Return the [x, y] coordinate for the center point of the cell that contains the specified text.  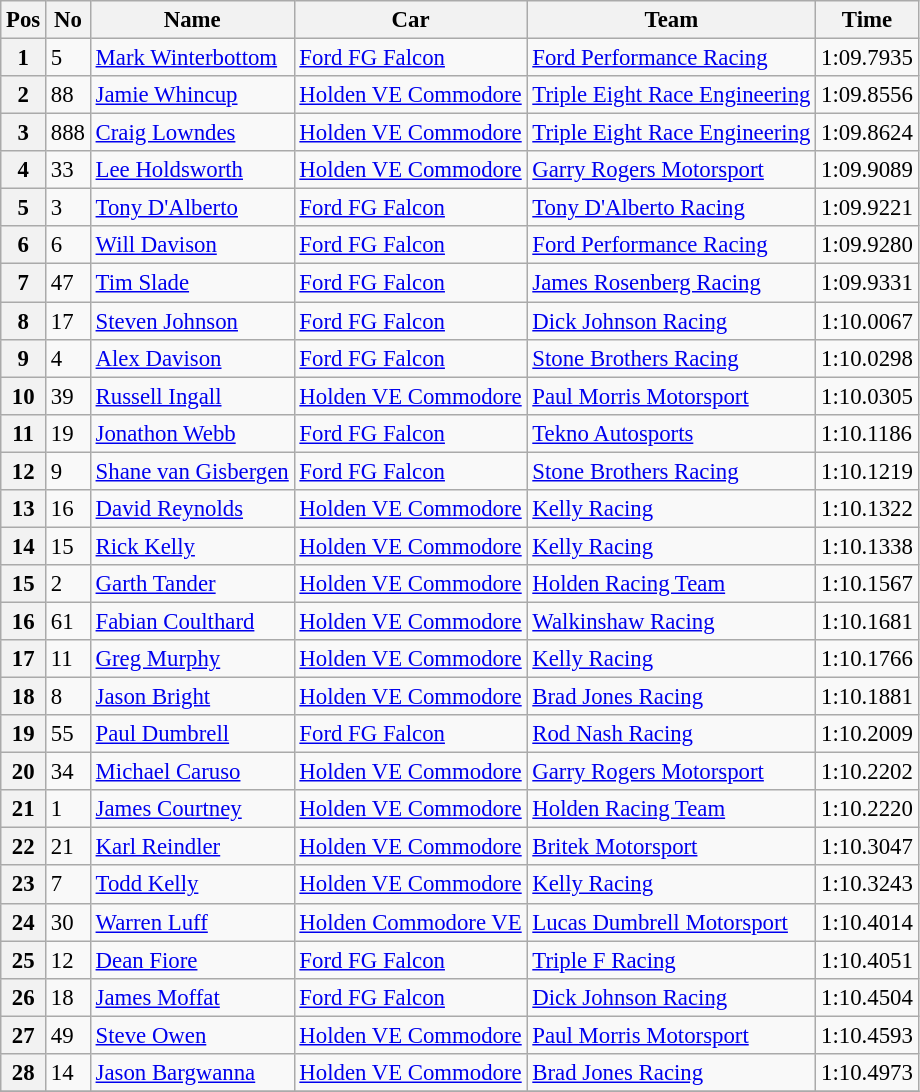
Tony D'Alberto [192, 208]
Team [672, 20]
Will Davison [192, 245]
James Courtney [192, 809]
888 [68, 133]
Jonathon Webb [192, 433]
30 [68, 922]
39 [68, 396]
1:09.8556 [867, 95]
No [68, 20]
James Rosenberg Racing [672, 283]
Jason Bright [192, 697]
10 [24, 396]
1:10.4973 [867, 1073]
Jamie Whincup [192, 95]
1:10.1766 [867, 659]
1:10.2202 [867, 772]
Tekno Autosports [672, 433]
1:10.1322 [867, 509]
1:10.4051 [867, 960]
24 [24, 922]
26 [24, 997]
47 [68, 283]
1:09.8624 [867, 133]
1:10.2220 [867, 809]
1:10.1567 [867, 584]
1:10.4014 [867, 922]
Rick Kelly [192, 546]
1:10.4504 [867, 997]
Alex Davison [192, 358]
27 [24, 1035]
1:10.4593 [867, 1035]
1:10.0298 [867, 358]
Tim Slade [192, 283]
1:10.0305 [867, 396]
Mark Winterbottom [192, 58]
Time [867, 20]
Rod Nash Racing [672, 734]
55 [68, 734]
1:10.3047 [867, 847]
Warren Luff [192, 922]
David Reynolds [192, 509]
Michael Caruso [192, 772]
1:10.0067 [867, 321]
Lee Holdsworth [192, 170]
1:10.1219 [867, 471]
Steven Johnson [192, 321]
25 [24, 960]
Paul Dumbrell [192, 734]
Fabian Coulthard [192, 621]
22 [24, 847]
Walkinshaw Racing [672, 621]
Karl Reindler [192, 847]
1:10.2009 [867, 734]
Greg Murphy [192, 659]
20 [24, 772]
Triple F Racing [672, 960]
Todd Kelly [192, 885]
Russell Ingall [192, 396]
Garth Tander [192, 584]
1:09.9280 [867, 245]
1:09.9089 [867, 170]
Dean Fiore [192, 960]
Holden Commodore VE [410, 922]
James Moffat [192, 997]
Pos [24, 20]
28 [24, 1073]
34 [68, 772]
1:09.9221 [867, 208]
Craig Lowndes [192, 133]
33 [68, 170]
Shane van Gisbergen [192, 471]
Lucas Dumbrell Motorsport [672, 922]
1:10.1681 [867, 621]
Steve Owen [192, 1035]
Jason Bargwanna [192, 1073]
1:10.3243 [867, 885]
1:10.1186 [867, 433]
49 [68, 1035]
Tony D'Alberto Racing [672, 208]
61 [68, 621]
Car [410, 20]
1:10.1881 [867, 697]
Name [192, 20]
Britek Motorsport [672, 847]
23 [24, 885]
1:10.1338 [867, 546]
13 [24, 509]
1:09.7935 [867, 58]
88 [68, 95]
1:09.9331 [867, 283]
